Scan for the cell matching the given text and deliver its (X, Y) coordinate at center. 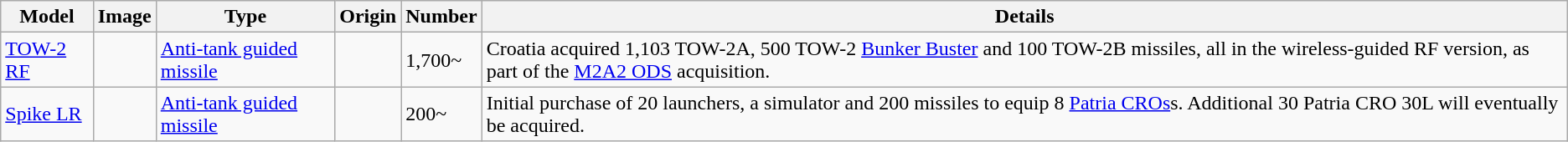
Model (47, 17)
Type (245, 17)
200~ (441, 114)
Number (441, 17)
TOW-2 RF (47, 60)
Spike LR (47, 114)
1,700~ (441, 60)
Details (1024, 17)
Image (124, 17)
Origin (369, 17)
Initial purchase of 20 launchers, a simulator and 200 missiles to equip 8 Patria CROss. Additional 30 Patria CRO 30L will eventually be acquired. (1024, 114)
